Detect which cell encompasses the target text, then output its (X, Y) center coordinate. 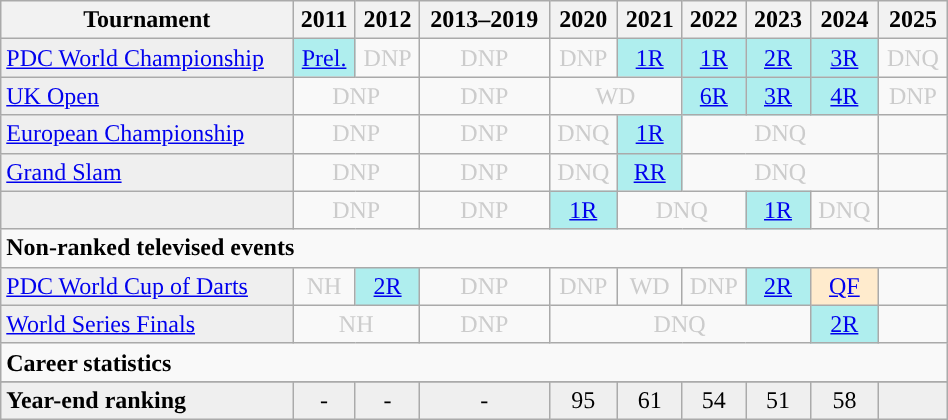
54 (714, 400)
Tournament (147, 20)
2022 (714, 20)
2013–2019 (484, 20)
QF (844, 286)
UK Open (147, 96)
PDC World Cup of Darts (147, 286)
51 (778, 400)
2021 (650, 20)
PDC World Championship (147, 58)
95 (584, 400)
2020 (584, 20)
6R (714, 96)
4R (844, 96)
World Series Finals (147, 324)
58 (844, 400)
2024 (844, 20)
European Championship (147, 134)
61 (650, 400)
2025 (914, 20)
Non-ranked televised events (474, 248)
2023 (778, 20)
Prel. (324, 58)
RR (650, 172)
2012 (387, 20)
Year-end ranking (147, 400)
2011 (324, 20)
Grand Slam (147, 172)
Career statistics (474, 362)
